Pinpoint the cell where the given text exists, returning its [X, Y] midpoint coordinate. 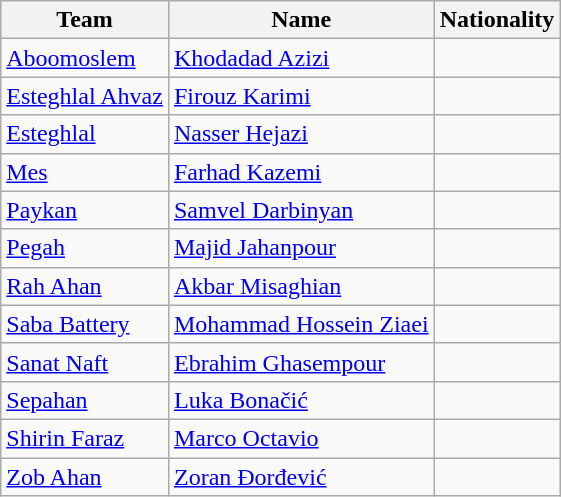
Mes [85, 172]
Zoran Đorđević [301, 477]
Rah Ahan [85, 286]
Esteghlal Ahvaz [85, 96]
Zob Ahan [85, 477]
Nationality [497, 20]
Akbar Misaghian [301, 286]
Mohammad Hossein Ziaei [301, 324]
Pegah [85, 248]
Firouz Karimi [301, 96]
Luka Bonačić [301, 400]
Sepahan [85, 400]
Esteghlal [85, 134]
Nasser Hejazi [301, 134]
Farhad Kazemi [301, 172]
Paykan [85, 210]
Shirin Faraz [85, 438]
Majid Jahanpour [301, 248]
Samvel Darbinyan [301, 210]
Saba Battery [85, 324]
Khodadad Azizi [301, 58]
Ebrahim Ghasempour [301, 362]
Name [301, 20]
Aboomoslem [85, 58]
Marco Octavio [301, 438]
Team [85, 20]
Sanat Naft [85, 362]
